Find where the given text appears and provide that cell's center as [X, Y] coordinate. 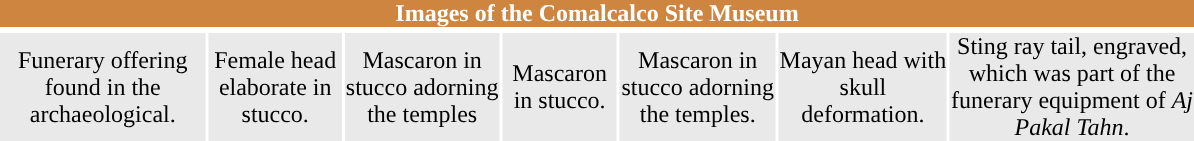
Mayan head with skull deformation. [863, 87]
Sting ray tail, engraved, which was part of the funerary equipment of Aj Pakal Tahn. [1072, 87]
Mascaron in stucco. [559, 87]
Mascaron in stucco adorning the temples [422, 87]
Female head elaborate in stucco. [276, 87]
Funerary offering found in the archaeological. [103, 87]
Mascaron in stucco adorning the temples. [698, 87]
Images of the Comalcalco Site Museum [597, 14]
